Find where the given text appears and provide that cell's center as (x, y) coordinate. 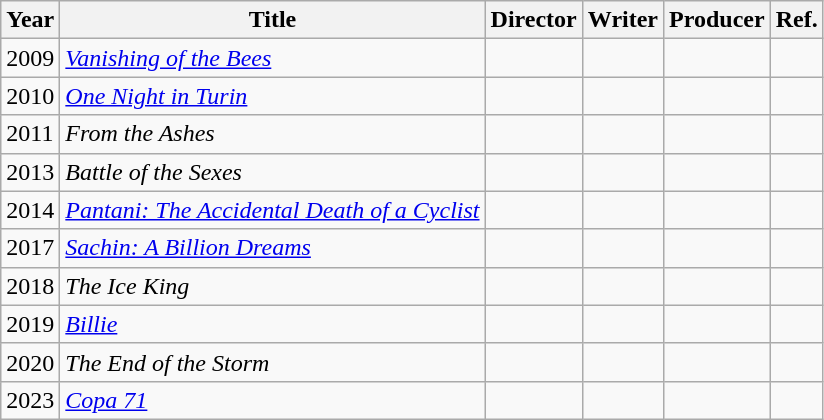
Battle of the Sexes (272, 172)
2013 (30, 172)
2018 (30, 286)
2019 (30, 324)
2014 (30, 210)
2009 (30, 58)
Producer (718, 20)
2017 (30, 248)
Copa 71 (272, 400)
One Night in Turin (272, 96)
2023 (30, 400)
2011 (30, 134)
Writer (622, 20)
Ref. (796, 20)
Pantani: The Accidental Death of a Cyclist (272, 210)
2020 (30, 362)
Billie (272, 324)
From the Ashes (272, 134)
2010 (30, 96)
Title (272, 20)
Vanishing of the Bees (272, 58)
The Ice King (272, 286)
The End of the Storm (272, 362)
Year (30, 20)
Director (534, 20)
Sachin: A Billion Dreams (272, 248)
